Determine the [X, Y] coordinate at the center of the cell enclosing the given text.  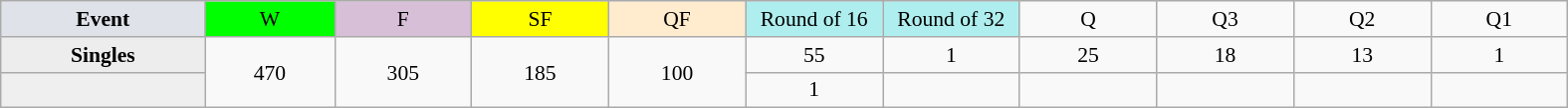
QF [677, 19]
13 [1362, 55]
18 [1226, 55]
Q2 [1362, 19]
W [270, 19]
F [403, 19]
185 [541, 72]
SF [541, 19]
Q1 [1499, 19]
470 [270, 72]
Singles [104, 55]
Q [1088, 19]
Event [104, 19]
100 [677, 72]
305 [403, 72]
25 [1088, 55]
Round of 32 [951, 19]
Q3 [1226, 19]
Round of 16 [814, 19]
55 [814, 55]
